Return the [X, Y] coordinate for the center point of the cell that contains the specified text.  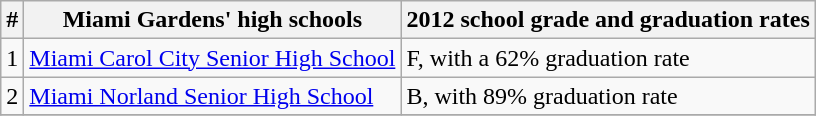
B, with 89% graduation rate [608, 96]
2 [12, 96]
Miami Gardens' high schools [212, 20]
F, with a 62% graduation rate [608, 58]
1 [12, 58]
Miami Carol City Senior High School [212, 58]
2012 school grade and graduation rates [608, 20]
# [12, 20]
Miami Norland Senior High School [212, 96]
